Pinpoint the cell where the given text exists, returning its [X, Y] midpoint coordinate. 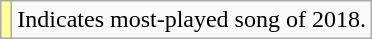
Indicates most-played song of 2018. [192, 20]
